Detect which cell encompasses the target text, then output its [X, Y] center coordinate. 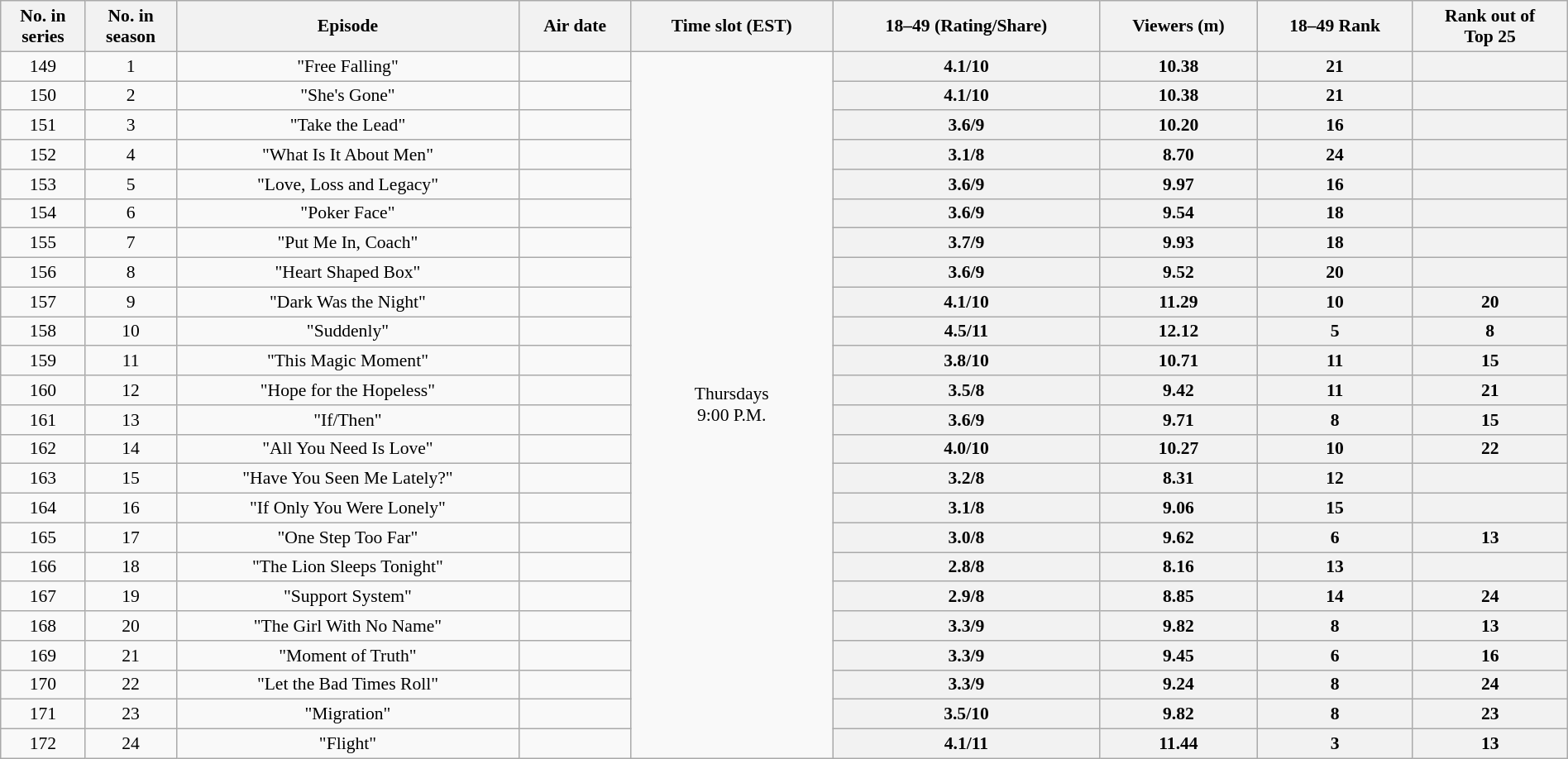
"What Is It About Men" [347, 155]
"The Girl With No Name" [347, 626]
9.24 [1178, 685]
3.8/10 [966, 361]
9.52 [1178, 273]
3.5/8 [966, 390]
168 [43, 626]
10.71 [1178, 361]
2 [131, 96]
"Put Me In, Coach" [347, 243]
"The Lion Sleeps Tonight" [347, 567]
"Dark Was the Night" [347, 302]
10.27 [1178, 449]
12.12 [1178, 332]
11.44 [1178, 744]
157 [43, 302]
4.1/11 [966, 744]
"Suddenly" [347, 332]
1 [131, 66]
2.9/8 [966, 597]
"Moment of Truth" [347, 656]
163 [43, 479]
153 [43, 184]
172 [43, 744]
9.54 [1178, 213]
"Support System" [347, 597]
8.31 [1178, 479]
9.42 [1178, 390]
166 [43, 567]
164 [43, 508]
8.16 [1178, 567]
"Love, Loss and Legacy" [347, 184]
"Hope for the Hopeless" [347, 390]
4.5/11 [966, 332]
165 [43, 537]
"One Step Too Far" [347, 537]
150 [43, 96]
"She's Gone" [347, 96]
Rank out ofTop 25 [1490, 26]
19 [131, 597]
158 [43, 332]
Air date [576, 26]
170 [43, 685]
Episode [347, 26]
"Heart Shaped Box" [347, 273]
"If/Then" [347, 420]
9.97 [1178, 184]
"All You Need Is Love" [347, 449]
156 [43, 273]
11.29 [1178, 302]
"Flight" [347, 744]
9 [131, 302]
"Have You Seen Me Lately?" [347, 479]
"Poker Face" [347, 213]
"Migration" [347, 714]
"Let the Bad Times Roll" [347, 685]
3.5/10 [966, 714]
18–49 Rank [1335, 26]
160 [43, 390]
3.2/8 [966, 479]
8.70 [1178, 155]
Viewers (m) [1178, 26]
8.85 [1178, 597]
9.45 [1178, 656]
No. inseries [43, 26]
Time slot (EST) [731, 26]
161 [43, 420]
"Take the Lead" [347, 126]
"This Magic Moment" [347, 361]
9.93 [1178, 243]
152 [43, 155]
9.71 [1178, 420]
9.62 [1178, 537]
155 [43, 243]
169 [43, 656]
Thursdays9:00 P.M. [731, 405]
162 [43, 449]
2.8/8 [966, 567]
3.0/8 [966, 537]
149 [43, 66]
167 [43, 597]
171 [43, 714]
4 [131, 155]
18–49 (Rating/Share) [966, 26]
151 [43, 126]
154 [43, 213]
7 [131, 243]
10.20 [1178, 126]
"If Only You Were Lonely" [347, 508]
159 [43, 361]
4.0/10 [966, 449]
9.06 [1178, 508]
"Free Falling" [347, 66]
3.7/9 [966, 243]
No. inseason [131, 26]
17 [131, 537]
